Return [X, Y] of the center of cell containing provided text 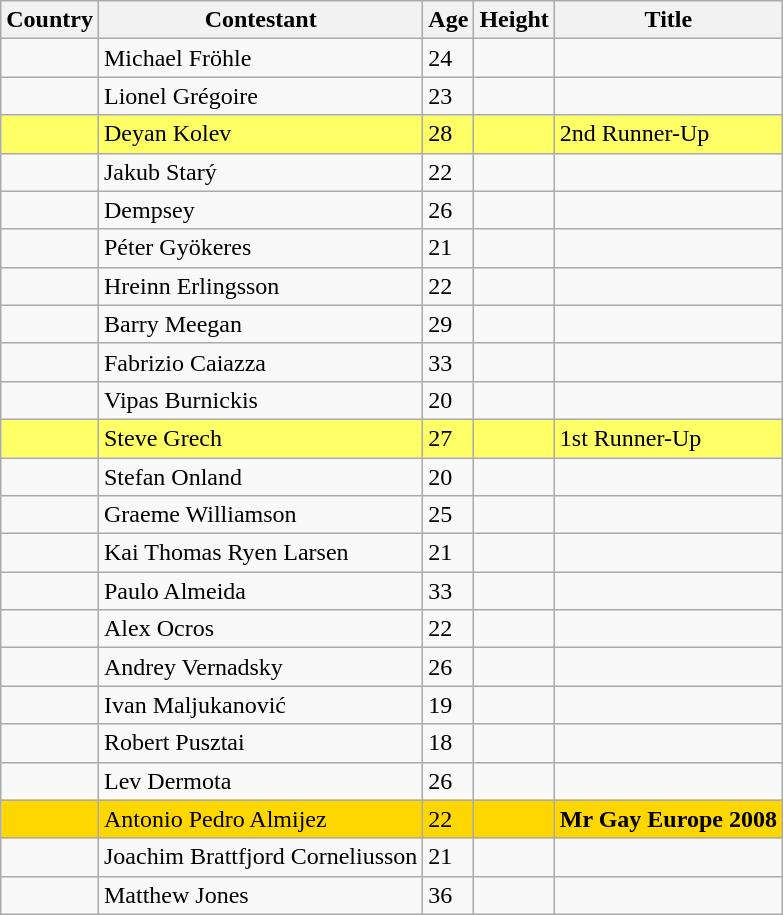
Péter Gyökeres [260, 248]
Matthew Jones [260, 895]
Lionel Grégoire [260, 96]
25 [448, 515]
Barry Meegan [260, 324]
Steve Grech [260, 438]
18 [448, 743]
Height [514, 20]
Graeme Williamson [260, 515]
Deyan Kolev [260, 134]
Lev Dermota [260, 781]
Country [50, 20]
Dempsey [260, 210]
Joachim Brattfjord Corneliusson [260, 857]
24 [448, 58]
23 [448, 96]
Robert Pusztai [260, 743]
Fabrizio Caiazza [260, 362]
Andrey Vernadsky [260, 667]
Ivan Maljukanović [260, 705]
Hreinn Erlingsson [260, 286]
27 [448, 438]
Alex Ocros [260, 629]
Kai Thomas Ryen Larsen [260, 553]
19 [448, 705]
36 [448, 895]
29 [448, 324]
Michael Fröhle [260, 58]
Paulo Almeida [260, 591]
1st Runner-Up [668, 438]
Antonio Pedro Almijez [260, 819]
Title [668, 20]
Vipas Burnickis [260, 400]
Mr Gay Europe 2008 [668, 819]
Contestant [260, 20]
Stefan Onland [260, 477]
2nd Runner-Up [668, 134]
Age [448, 20]
Jakub Starý [260, 172]
28 [448, 134]
